Pinpoint the cell where the given text exists, returning its (x, y) midpoint coordinate. 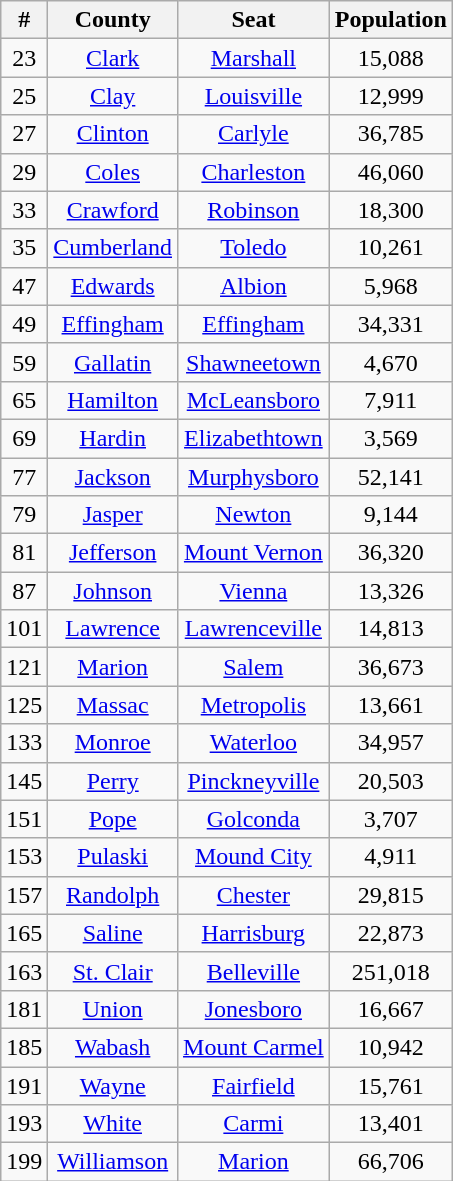
Carlyle (254, 134)
Coles (113, 172)
Charleston (254, 172)
Jonesboro (254, 1009)
Massac (113, 705)
20,503 (390, 781)
87 (24, 591)
191 (24, 1085)
McLeansboro (254, 400)
Vienna (254, 591)
Pulaski (113, 857)
Clinton (113, 134)
199 (24, 1162)
Jefferson (113, 553)
157 (24, 895)
23 (24, 58)
County (113, 20)
163 (24, 971)
14,813 (390, 629)
52,141 (390, 477)
Johnson (113, 591)
Elizabethtown (254, 438)
Carmi (254, 1124)
Mound City (254, 857)
121 (24, 667)
Robinson (254, 210)
Salem (254, 667)
Shawneetown (254, 362)
36,785 (390, 134)
Jackson (113, 477)
St. Clair (113, 971)
4,670 (390, 362)
27 (24, 134)
4,911 (390, 857)
185 (24, 1047)
Mount Carmel (254, 1047)
Louisville (254, 96)
Toledo (254, 248)
Hamilton (113, 400)
145 (24, 781)
Saline (113, 933)
# (24, 20)
Wabash (113, 1047)
7,911 (390, 400)
Seat (254, 20)
Belleville (254, 971)
15,088 (390, 58)
101 (24, 629)
Golconda (254, 819)
3,707 (390, 819)
Newton (254, 515)
Marshall (254, 58)
133 (24, 743)
79 (24, 515)
Lawrenceville (254, 629)
Pinckneyville (254, 781)
34,957 (390, 743)
White (113, 1124)
153 (24, 857)
13,401 (390, 1124)
Jasper (113, 515)
36,320 (390, 553)
Clark (113, 58)
29 (24, 172)
33 (24, 210)
Mount Vernon (254, 553)
Clay (113, 96)
15,761 (390, 1085)
Population (390, 20)
46,060 (390, 172)
165 (24, 933)
Harrisburg (254, 933)
Wayne (113, 1085)
49 (24, 324)
65 (24, 400)
Randolph (113, 895)
Perry (113, 781)
9,144 (390, 515)
13,326 (390, 591)
47 (24, 286)
Lawrence (113, 629)
25 (24, 96)
181 (24, 1009)
Cumberland (113, 248)
Waterloo (254, 743)
Murphysboro (254, 477)
13,661 (390, 705)
10,942 (390, 1047)
Chester (254, 895)
77 (24, 477)
5,968 (390, 286)
29,815 (390, 895)
Fairfield (254, 1085)
34,331 (390, 324)
Albion (254, 286)
59 (24, 362)
151 (24, 819)
35 (24, 248)
125 (24, 705)
Edwards (113, 286)
81 (24, 553)
Williamson (113, 1162)
Metropolis (254, 705)
3,569 (390, 438)
18,300 (390, 210)
36,673 (390, 667)
22,873 (390, 933)
16,667 (390, 1009)
69 (24, 438)
66,706 (390, 1162)
10,261 (390, 248)
12,999 (390, 96)
Union (113, 1009)
Pope (113, 819)
Monroe (113, 743)
251,018 (390, 971)
193 (24, 1124)
Crawford (113, 210)
Gallatin (113, 362)
Hardin (113, 438)
